Detect which cell encompasses the target text, then output its [X, Y] center coordinate. 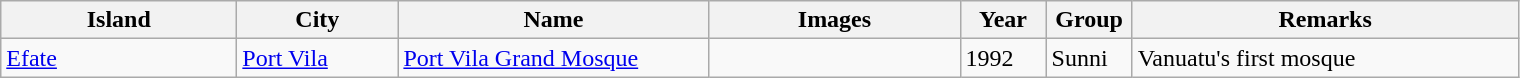
City [318, 20]
Year [1003, 20]
Group [1089, 20]
Port Vila [318, 58]
Images [834, 20]
Efate [119, 58]
Name [554, 20]
1992 [1003, 58]
Vanuatu's first mosque [1325, 58]
Remarks [1325, 20]
Port Vila Grand Mosque [554, 58]
Sunni [1089, 58]
Island [119, 20]
